For the text-containing cell, return its midpoint in (x, y) coordinate format. 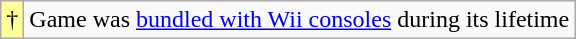
Game was bundled with Wii consoles during its lifetime (300, 20)
† (12, 20)
